Output the [X, Y] coordinate of the center of the cell containing the given text.  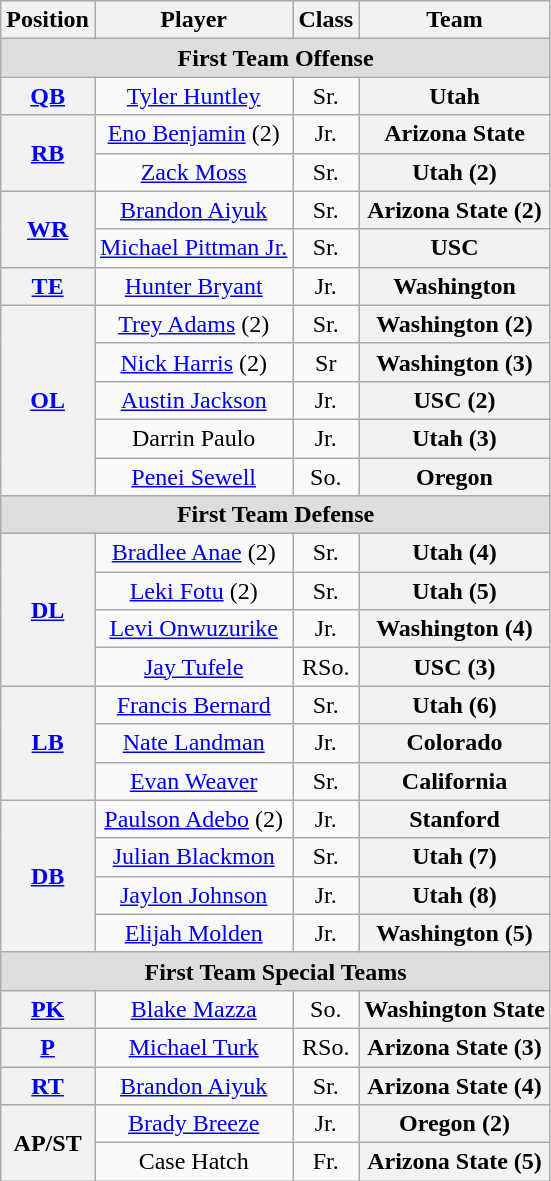
Utah (8) [455, 895]
Michael Pittman Jr. [193, 248]
Washington (2) [455, 324]
First Team Defense [276, 515]
Class [326, 20]
Washington State [455, 1009]
Oregon (2) [455, 1124]
Julian Blackmon [193, 857]
Jaylon Johnson [193, 895]
Bradlee Anae (2) [193, 553]
Brady Breeze [193, 1124]
Blake Mazza [193, 1009]
Utah (5) [455, 591]
Levi Onwuzurike [193, 629]
AP/ST [48, 1143]
Jay Tufele [193, 667]
Utah (6) [455, 705]
RB [48, 153]
LB [48, 743]
Francis Bernard [193, 705]
DL [48, 610]
Penei Sewell [193, 477]
Arizona State [455, 134]
First Team Special Teams [276, 971]
Case Hatch [193, 1162]
Nate Landman [193, 743]
Trey Adams (2) [193, 324]
QB [48, 96]
Sr [326, 362]
Leki Fotu (2) [193, 591]
Nick Harris (2) [193, 362]
WR [48, 229]
Darrin Paulo [193, 438]
Oregon [455, 477]
USC (3) [455, 667]
Colorado [455, 743]
First Team Offense [276, 58]
California [455, 781]
Player [193, 20]
Washington (3) [455, 362]
OL [48, 400]
Washington (5) [455, 933]
Hunter Bryant [193, 286]
Arizona State (4) [455, 1085]
Arizona State (3) [455, 1047]
Zack Moss [193, 172]
Fr. [326, 1162]
Arizona State (2) [455, 210]
P [48, 1047]
Eno Benjamin (2) [193, 134]
Washington [455, 286]
Utah [455, 96]
TE [48, 286]
Tyler Huntley [193, 96]
RT [48, 1085]
Position [48, 20]
Elijah Molden [193, 933]
Stanford [455, 819]
Utah (7) [455, 857]
PK [48, 1009]
Michael Turk [193, 1047]
Austin Jackson [193, 400]
USC [455, 248]
USC (2) [455, 400]
Washington (4) [455, 629]
Arizona State (5) [455, 1162]
Paulson Adebo (2) [193, 819]
Utah (4) [455, 553]
Team [455, 20]
Utah (2) [455, 172]
DB [48, 876]
Utah (3) [455, 438]
Evan Weaver [193, 781]
